Provide the (x, y) coordinate of the cell's center where the given text is located.  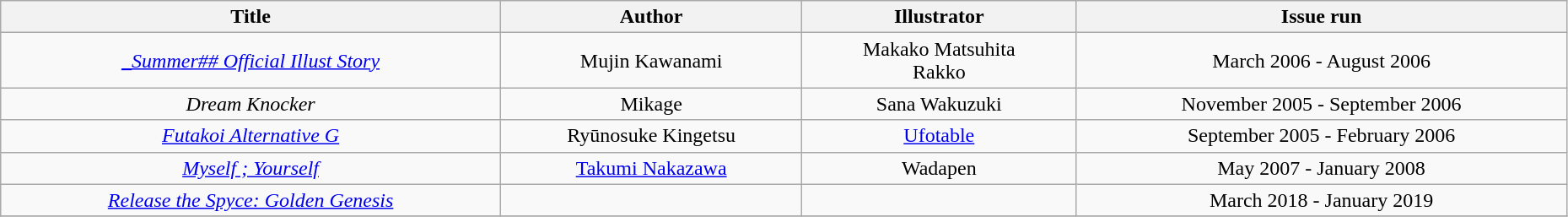
Sana Wakuzuki (940, 104)
September 2005 - February 2006 (1322, 136)
Illustrator (940, 17)
Mikage (651, 104)
_Summer## Official Illust Story (251, 61)
Futakoi Alternative G (251, 136)
Mujin Kawanami (651, 61)
Release the Spyce: Golden Genesis (251, 200)
Dream Knocker (251, 104)
Makako MatsuhitaRakko (940, 61)
March 2018 - January 2019 (1322, 200)
March 2006 - August 2006 (1322, 61)
Title (251, 17)
Issue run (1322, 17)
Author (651, 17)
May 2007 - January 2008 (1322, 168)
Takumi Nakazawa (651, 168)
Ryūnosuke Kingetsu (651, 136)
Myself ; Yourself (251, 168)
Ufotable (940, 136)
Wadapen (940, 168)
November 2005 - September 2006 (1322, 104)
